Extract the [x, y] coordinate from the center of the cell holding the provided text.  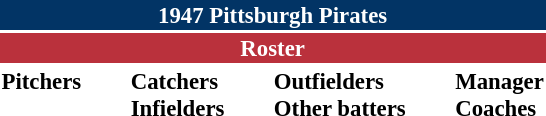
Roster [272, 48]
1947 Pittsburgh Pirates [272, 15]
